Capture the cell that displays the provided text and extract its (x, y) central coordinate. 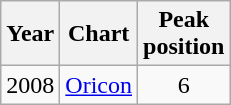
6 (184, 85)
Chart (99, 34)
Year (30, 34)
2008 (30, 85)
Peakposition (184, 34)
Oricon (99, 85)
